Detect which cell encompasses the target text, then output its [X, Y] center coordinate. 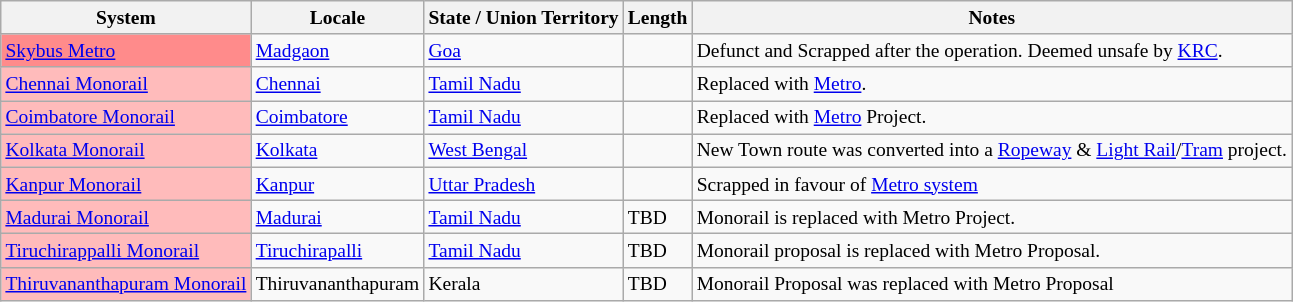
Thiruvananthapuram Monorail [126, 284]
New Town route was converted into a Ropeway & Light Rail/Tram project. [992, 150]
Length [658, 18]
Coimbatore [338, 118]
Kanpur Monorail [126, 184]
Kolkata [338, 150]
System [126, 18]
Tiruchirapalli [338, 250]
Kerala [524, 284]
Goa [524, 50]
Coimbatore Monorail [126, 118]
Thiruvananthapuram [338, 284]
Replaced with Metro Project. [992, 118]
Monorail is replaced with Metro Project. [992, 216]
Monorail proposal is replaced with Metro Proposal. [992, 250]
Kanpur [338, 184]
Scrapped in favour of Metro system [992, 184]
Madgaon [338, 50]
Madurai Monorail [126, 216]
Defunct and Scrapped after the operation. Deemed unsafe by KRC. [992, 50]
Monorail Proposal was replaced with Metro Proposal [992, 284]
Tiruchirappalli Monorail [126, 250]
State / Union Territory [524, 18]
Notes [992, 18]
Uttar Pradesh [524, 184]
Chennai Monorail [126, 84]
West Bengal [524, 150]
Replaced with Metro. [992, 84]
Chennai [338, 84]
Skybus Metro [126, 50]
Kolkata Monorail [126, 150]
Madurai [338, 216]
Locale [338, 18]
